Return [x, y] of the center of cell containing provided text 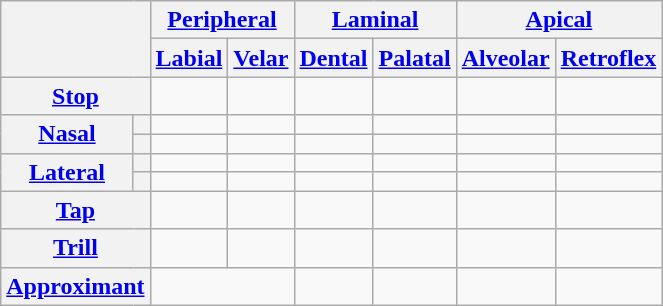
Apical [559, 20]
Trill [76, 248]
Labial [189, 58]
Dental [334, 58]
Palatal [414, 58]
Retroflex [608, 58]
Alveolar [506, 58]
Peripheral [222, 20]
Nasal [67, 134]
Approximant [76, 286]
Stop [76, 96]
Velar [261, 58]
Tap [76, 210]
Lateral [67, 172]
Laminal [375, 20]
